Detect which cell encompasses the target text, then output its [X, Y] center coordinate. 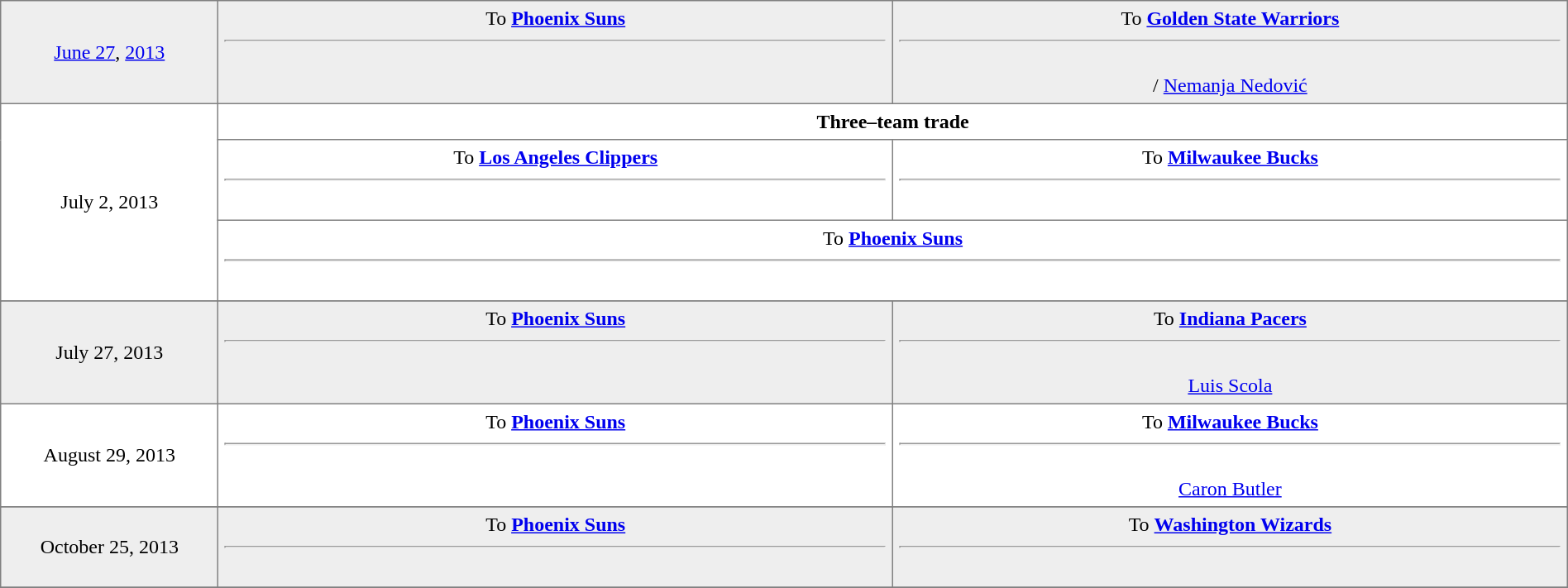
To Los Angeles Clippers [556, 180]
To Milwaukee Bucks [1231, 180]
To Milwaukee Bucks Caron Butler [1231, 455]
June 27, 2013 [109, 52]
To Indiana Pacers Luis Scola [1231, 352]
August 29, 2013 [109, 455]
To Washington Wizards [1231, 547]
Three–team trade [893, 122]
October 25, 2013 [109, 547]
July 2, 2013 [109, 202]
To Golden State Warriors/ Nemanja Nedović [1231, 52]
July 27, 2013 [109, 352]
